Locate the cell with the specified text and output its (x, y) center coordinate. 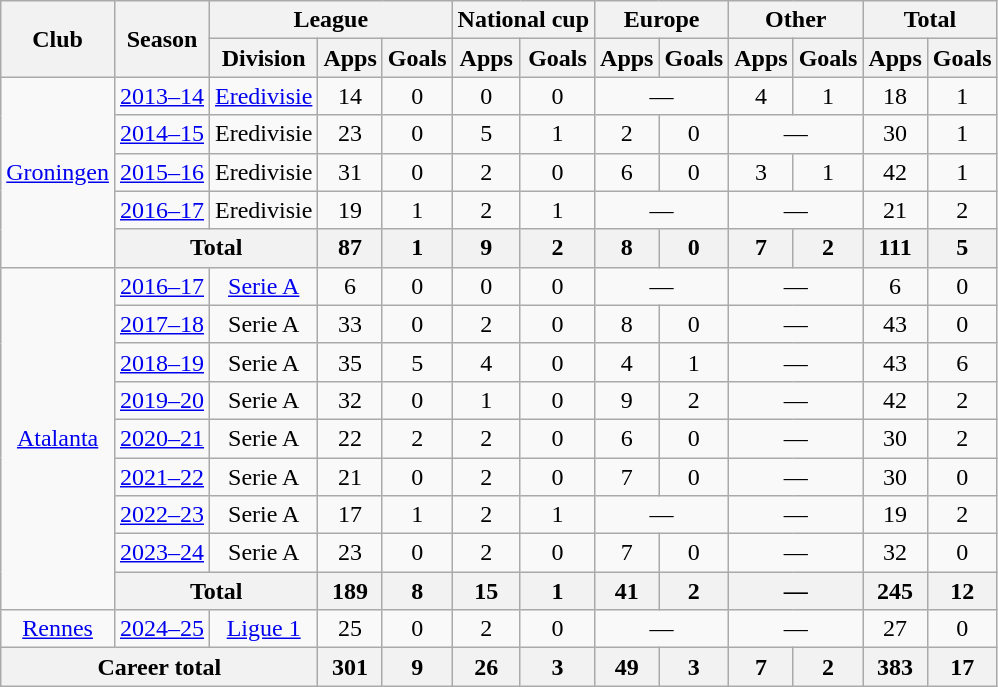
Season (162, 39)
2024–25 (162, 629)
14 (350, 96)
2013–14 (162, 96)
35 (350, 362)
Europe (662, 20)
2019–20 (162, 400)
Division (264, 58)
Club (58, 39)
League (332, 20)
Career total (160, 667)
26 (486, 667)
383 (895, 667)
2021–22 (162, 477)
49 (627, 667)
2023–24 (162, 553)
Atalanta (58, 438)
15 (486, 591)
National cup (523, 20)
41 (627, 591)
2017–18 (162, 324)
2018–19 (162, 362)
Other (796, 20)
18 (895, 96)
33 (350, 324)
22 (350, 438)
2014–15 (162, 134)
31 (350, 172)
Ligue 1 (264, 629)
189 (350, 591)
2022–23 (162, 515)
2015–16 (162, 172)
12 (962, 591)
Rennes (58, 629)
27 (895, 629)
2020–21 (162, 438)
245 (895, 591)
25 (350, 629)
Groningen (58, 172)
111 (895, 248)
87 (350, 248)
301 (350, 667)
